Identify which cell holds the provided text, then report its [X, Y] central coordinate. 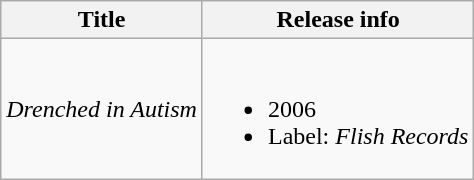
Release info [338, 20]
2006Label: Flish Records [338, 109]
Title [102, 20]
Drenched in Autism [102, 109]
